Detect which cell encompasses the target text, then output its (X, Y) center coordinate. 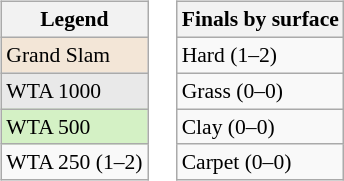
Clay (0–0) (260, 127)
Grand Slam (74, 55)
Legend (74, 20)
Carpet (0–0) (260, 162)
Hard (1–2) (260, 55)
WTA 250 (1–2) (74, 162)
WTA 500 (74, 127)
Finals by surface (260, 20)
WTA 1000 (74, 91)
Grass (0–0) (260, 91)
